Find where the given text appears and provide that cell's center as (x, y) coordinate. 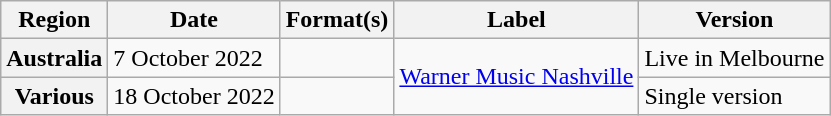
Region (54, 20)
18 October 2022 (194, 96)
Format(s) (337, 20)
Date (194, 20)
Label (516, 20)
Single version (734, 96)
Live in Melbourne (734, 58)
Warner Music Nashville (516, 77)
Version (734, 20)
Various (54, 96)
Australia (54, 58)
7 October 2022 (194, 58)
